Return the [X, Y] coordinate for the center point of the cell that contains the specified text.  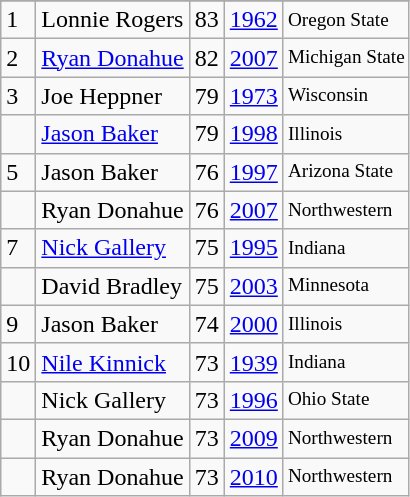
1973 [254, 96]
74 [206, 324]
1996 [254, 400]
David Bradley [112, 286]
1939 [254, 362]
1 [18, 20]
10 [18, 362]
Michigan State [346, 58]
2010 [254, 477]
82 [206, 58]
Nile Kinnick [112, 362]
Minnesota [346, 286]
3 [18, 96]
1995 [254, 248]
Oregon State [346, 20]
1962 [254, 20]
5 [18, 172]
Arizona State [346, 172]
2000 [254, 324]
2 [18, 58]
83 [206, 20]
Lonnie Rogers [112, 20]
1997 [254, 172]
Wisconsin [346, 96]
7 [18, 248]
Joe Heppner [112, 96]
2003 [254, 286]
2009 [254, 438]
1998 [254, 134]
9 [18, 324]
Ohio State [346, 400]
